Detect which cell encompasses the target text, then output its (X, Y) center coordinate. 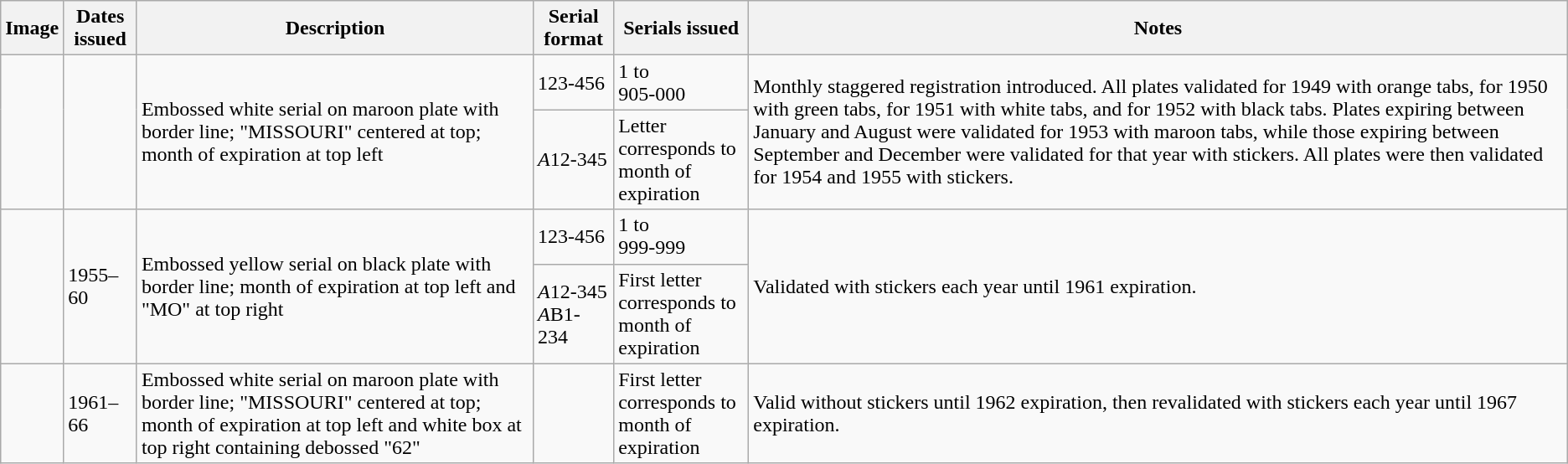
Valid without stickers until 1962 expiration, then revalidated with stickers each year until 1967 expiration. (1158, 414)
1955–60 (101, 286)
Notes (1158, 28)
Validated with stickers each year until 1961 expiration. (1158, 286)
1 to999-999 (682, 236)
Description (335, 28)
1 to905-000 (682, 82)
1961–66 (101, 414)
Serial format (574, 28)
Embossed white serial on maroon plate with border line; "MISSOURI" centered at top; month of expiration at top left (335, 132)
Image (32, 28)
Dates issued (101, 28)
A12-345AB1-234 (574, 313)
Embossed yellow serial on black plate with border line; month of expiration at top left and "MO" at top right (335, 286)
A12-345 (574, 159)
Letter corresponds to month of expiration (682, 159)
Serials issued (682, 28)
